Locate the cell with the specified text and output its (x, y) center coordinate. 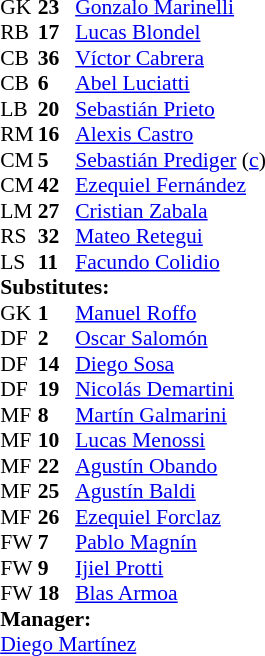
RS (19, 237)
18 (57, 593)
GK (19, 313)
19 (57, 389)
RM (19, 135)
22 (57, 466)
LB (19, 109)
17 (57, 33)
20 (57, 109)
9 (57, 568)
6 (57, 83)
27 (57, 211)
7 (57, 543)
14 (57, 364)
26 (57, 517)
LS (19, 262)
5 (57, 160)
RB (19, 33)
11 (57, 262)
1 (57, 313)
42 (57, 185)
16 (57, 135)
32 (57, 237)
LM (19, 211)
2 (57, 339)
36 (57, 58)
8 (57, 415)
25 (57, 491)
10 (57, 441)
